Find where the given text appears and provide that cell's center as (X, Y) coordinate. 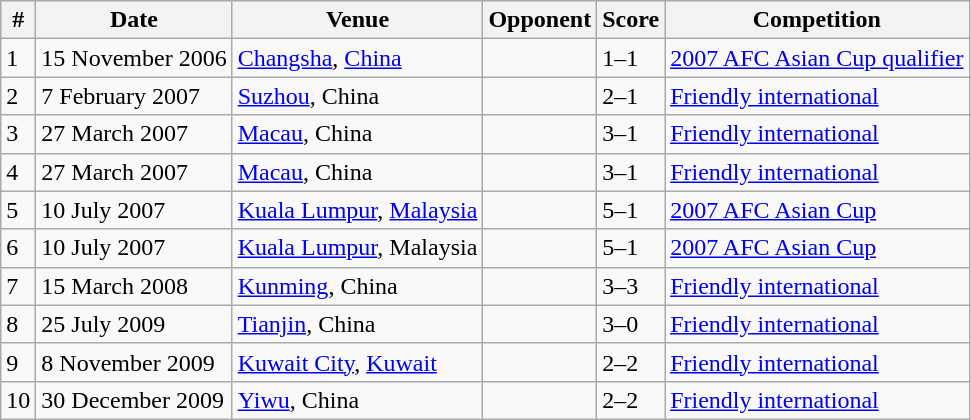
# (18, 20)
Kunming, China (358, 286)
6 (18, 248)
3–0 (631, 324)
3 (18, 134)
1 (18, 58)
Competition (817, 20)
15 November 2006 (134, 58)
5 (18, 210)
25 July 2009 (134, 324)
2007 AFC Asian Cup qualifier (817, 58)
1–1 (631, 58)
7 February 2007 (134, 96)
3–3 (631, 286)
10 (18, 400)
9 (18, 362)
2 (18, 96)
15 March 2008 (134, 286)
2–1 (631, 96)
30 December 2009 (134, 400)
Venue (358, 20)
Kuwait City, Kuwait (358, 362)
Date (134, 20)
Opponent (540, 20)
Yiwu, China (358, 400)
8 (18, 324)
8 November 2009 (134, 362)
Tianjin, China (358, 324)
Changsha, China (358, 58)
Score (631, 20)
7 (18, 286)
4 (18, 172)
Suzhou, China (358, 96)
